Scan for the cell matching the given text and deliver its [x, y] coordinate at center. 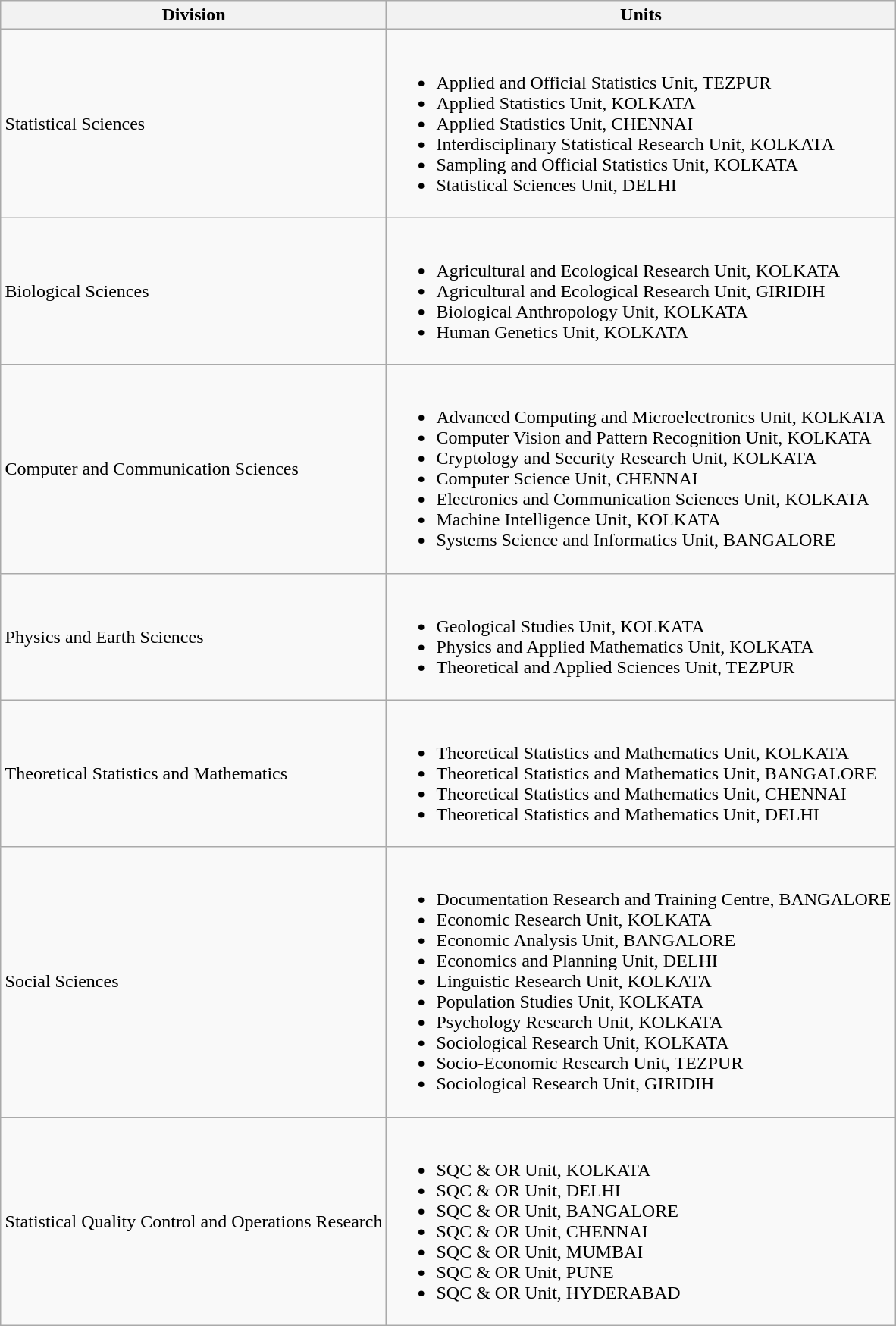
Units [641, 15]
Physics and Earth Sciences [194, 637]
Statistical Sciences [194, 124]
Division [194, 15]
Geological Studies Unit, KOLKATAPhysics and Applied Mathematics Unit, KOLKATATheoretical and Applied Sciences Unit, TEZPUR [641, 637]
Computer and Communication Sciences [194, 469]
Social Sciences [194, 982]
Biological Sciences [194, 291]
Theoretical Statistics and Mathematics [194, 773]
Statistical Quality Control and Operations Research [194, 1221]
